Search for the cell housing the specified text and yield its [x, y] center coordinate. 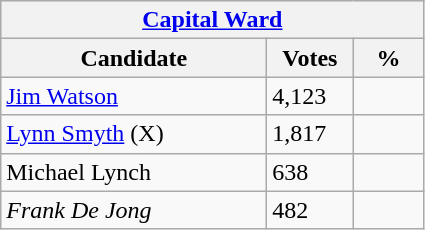
Lynn Smyth (X) [134, 134]
Votes [310, 58]
638 [310, 172]
Candidate [134, 58]
Jim Watson [134, 96]
Capital Ward [212, 20]
Frank De Jong [134, 210]
4,123 [310, 96]
1,817 [310, 134]
Michael Lynch [134, 172]
482 [310, 210]
% [388, 58]
